Output the [x, y] coordinate of the center of the cell containing the given text.  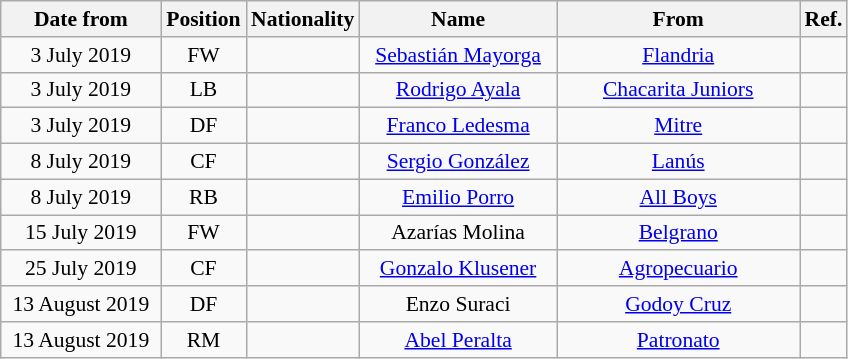
Emilio Porro [458, 197]
LB [204, 90]
Franco Ledesma [458, 126]
Mitre [678, 126]
From [678, 19]
Azarías Molina [458, 233]
Belgrano [678, 233]
Lanús [678, 162]
Rodrigo Ayala [458, 90]
Date from [81, 19]
25 July 2019 [81, 269]
Sergio González [458, 162]
Flandria [678, 55]
RM [204, 340]
Position [204, 19]
Nationality [302, 19]
All Boys [678, 197]
RB [204, 197]
Ref. [824, 19]
Enzo Suraci [458, 304]
Agropecuario [678, 269]
Gonzalo Klusener [458, 269]
Patronato [678, 340]
Abel Peralta [458, 340]
Sebastián Mayorga [458, 55]
15 July 2019 [81, 233]
Name [458, 19]
Godoy Cruz [678, 304]
Chacarita Juniors [678, 90]
